Pinpoint the cell where the given text exists, returning its (X, Y) midpoint coordinate. 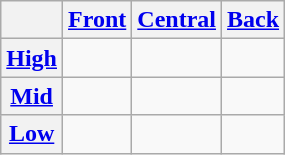
Back (254, 20)
Central (177, 20)
Low (32, 134)
High (32, 58)
Front (98, 20)
Mid (32, 96)
